Pinpoint the cell where the given text exists, returning its [x, y] midpoint coordinate. 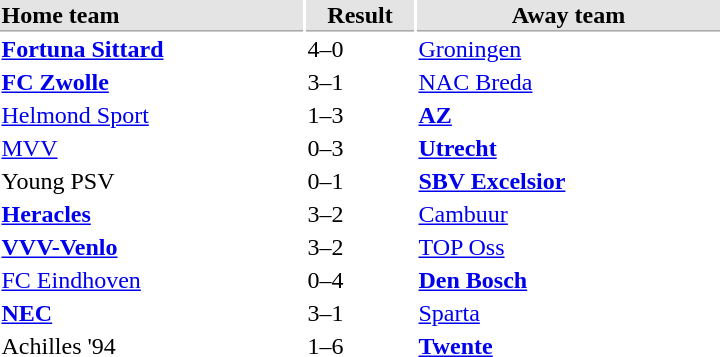
Den Bosch [568, 281]
AZ [568, 115]
1–3 [360, 115]
Groningen [568, 49]
Utrecht [568, 149]
FC Eindhoven [152, 281]
0–1 [360, 181]
FC Zwolle [152, 83]
Away team [568, 16]
TOP Oss [568, 247]
Heracles [152, 215]
Sparta [568, 313]
NEC [152, 313]
Cambuur [568, 215]
VVV-Venlo [152, 247]
SBV Excelsior [568, 181]
0–3 [360, 149]
0–4 [360, 281]
Result [360, 16]
Home team [152, 16]
Young PSV [152, 181]
4–0 [360, 49]
MVV [152, 149]
NAC Breda [568, 83]
Helmond Sport [152, 115]
Fortuna Sittard [152, 49]
